Capture the cell that displays the provided text and extract its (X, Y) central coordinate. 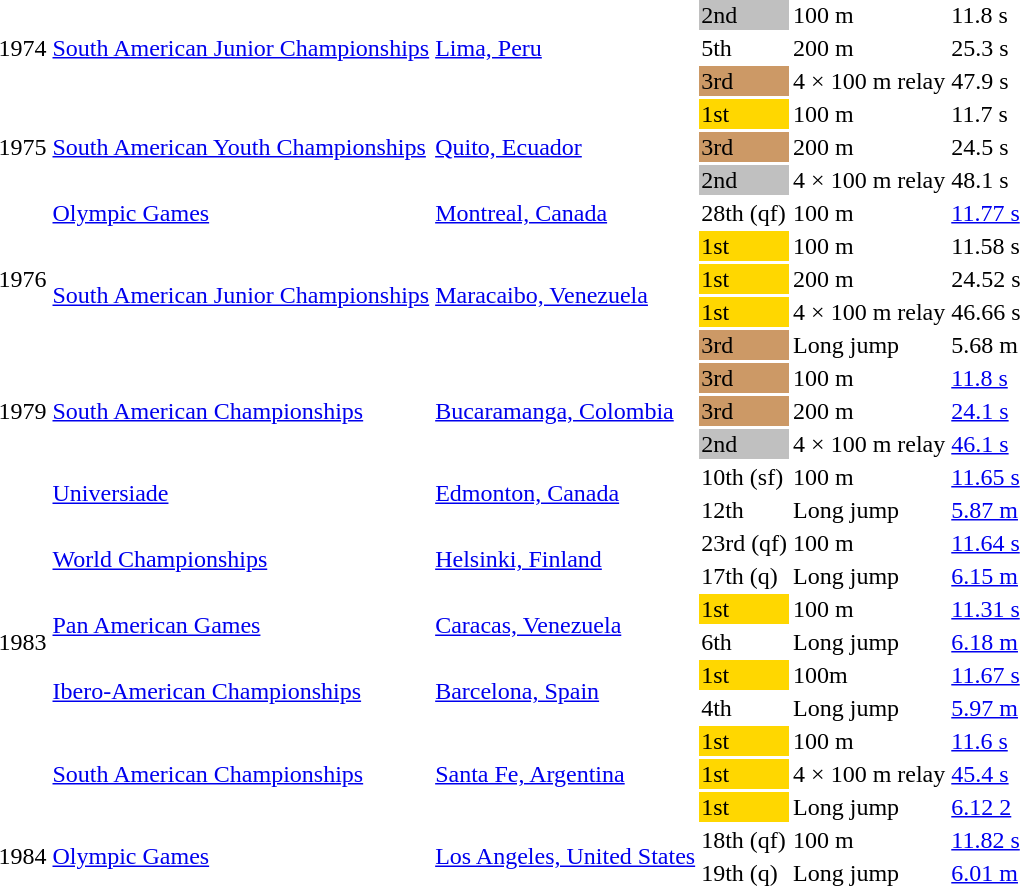
100m (870, 675)
World Championships (241, 560)
Ibero-American Championships (241, 692)
18th (qf) (744, 840)
Lima, Peru (566, 48)
23rd (qf) (744, 543)
12th (744, 510)
17th (q) (744, 576)
Universiade (241, 494)
5th (744, 48)
Pan American Games (241, 626)
10th (sf) (744, 477)
Helsinki, Finland (566, 560)
Bucaramanga, Colombia (566, 411)
South American Youth Championships (241, 147)
Quito, Ecuador (566, 147)
Montreal, Canada (566, 213)
Olympic Games (241, 213)
Edmonton, Canada (566, 494)
4th (744, 708)
Santa Fe, Argentina (566, 774)
Maracaibo, Venezuela (566, 296)
Caracas, Venezuela (566, 626)
6th (744, 642)
28th (qf) (744, 213)
Barcelona, Spain (566, 692)
